Identify which cell holds the provided text, then report its [X, Y] central coordinate. 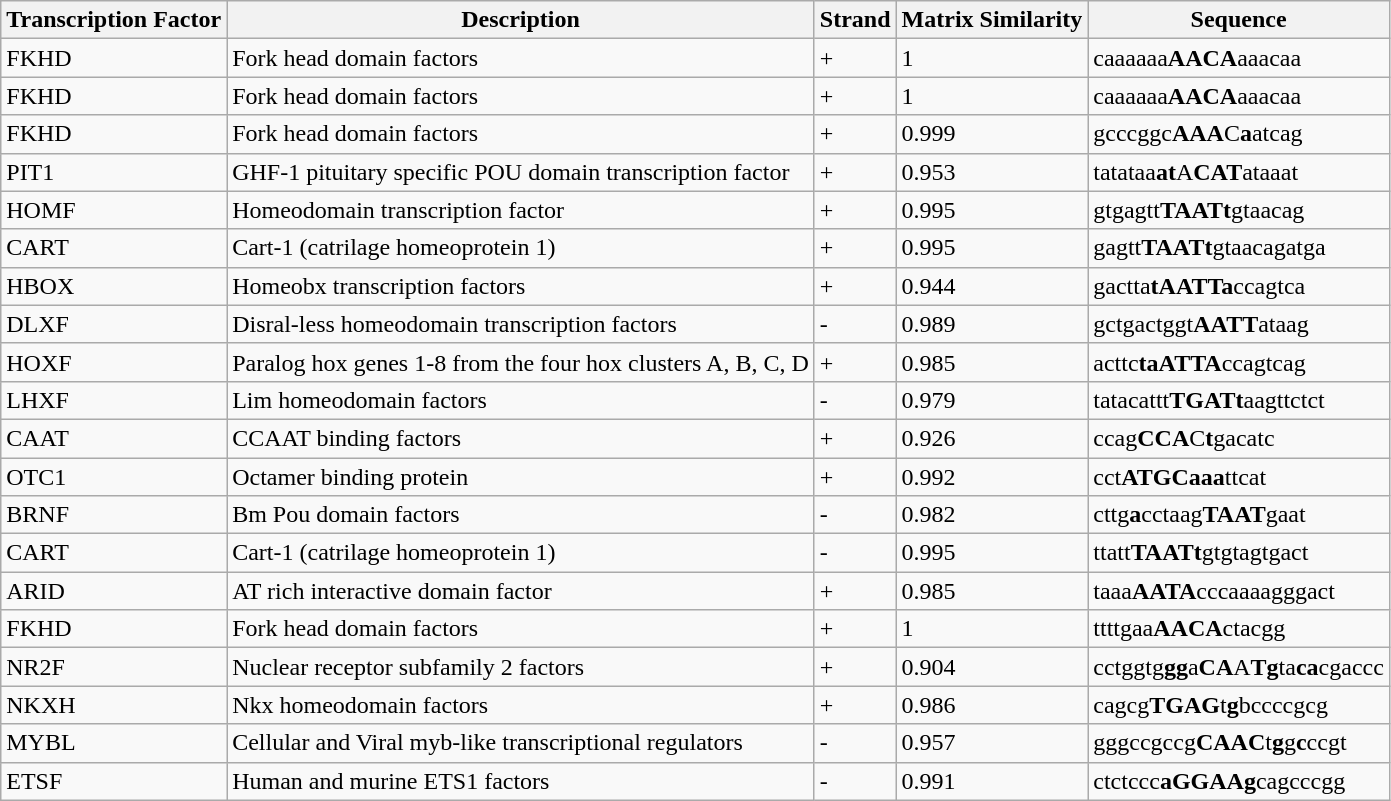
MYBL [114, 743]
gtgagttTAATtgtaacag [1239, 210]
LHXF [114, 400]
gctgactggtAATTataag [1239, 324]
Nuclear receptor subfamily 2 factors [521, 667]
gggccgccgCAACtggcccgt [1239, 743]
Sequence [1239, 20]
ctctcccaGGAAgcagcccgg [1239, 781]
gacttatAATTaccagtca [1239, 286]
0.992 [992, 477]
Matrix Similarity [992, 20]
AT rich interactive domain factor [521, 591]
0.957 [992, 743]
acttctaATTAccagtcag [1239, 362]
ccagCCACtgacatc [1239, 438]
0.979 [992, 400]
0.991 [992, 781]
HBOX [114, 286]
tatataaatACATataaat [1239, 172]
0.999 [992, 134]
Homeobx transcription factors [521, 286]
DLXF [114, 324]
CCAAT binding factors [521, 438]
taaaAATAcccaaaagggact [1239, 591]
Bm Pou domain factors [521, 515]
gcccggcAAACaatcag [1239, 134]
Homeodomain transcription factor [521, 210]
0.944 [992, 286]
ttattTAATtgtgtagtgact [1239, 553]
Paralog hox genes 1-8 from the four hox clusters A, B, C, D [521, 362]
GHF-1 pituitary specific POU domain transcription factor [521, 172]
0.926 [992, 438]
Transcription Factor [114, 20]
NKXH [114, 705]
CAAT [114, 438]
Octamer binding protein [521, 477]
cctATGCaaattcat [1239, 477]
HOXF [114, 362]
Cellular and Viral myb-like transcriptional regulators [521, 743]
Strand [855, 20]
0.986 [992, 705]
ARID [114, 591]
0.953 [992, 172]
cctggtgggaCAATgtacacgaccc [1239, 667]
Disral-less homeodomain transcription factors [521, 324]
tatacatttTGATtaagttctct [1239, 400]
BRNF [114, 515]
cttgacctaagTAATgaat [1239, 515]
Human and murine ETS1 factors [521, 781]
NR2F [114, 667]
HOMF [114, 210]
Description [521, 20]
OTC1 [114, 477]
Lim homeodomain factors [521, 400]
0.904 [992, 667]
0.989 [992, 324]
ttttgaaAACActacgg [1239, 629]
ETSF [114, 781]
Nkx homeodomain factors [521, 705]
0.982 [992, 515]
gagttTAATtgtaacagatga [1239, 248]
PIT1 [114, 172]
cagcgTGAGtgbccccgcg [1239, 705]
